Return the (x, y) coordinate for the center point of the cell that contains the specified text.  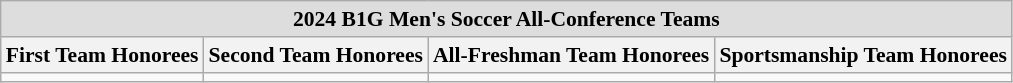
All-Freshman Team Honorees (571, 55)
Sportsmanship Team Honorees (863, 55)
Second Team Honorees (316, 55)
2024 B1G Men's Soccer All-Conference Teams (506, 19)
First Team Honorees (102, 55)
